Output the [X, Y] coordinate of the center of the cell containing the given text.  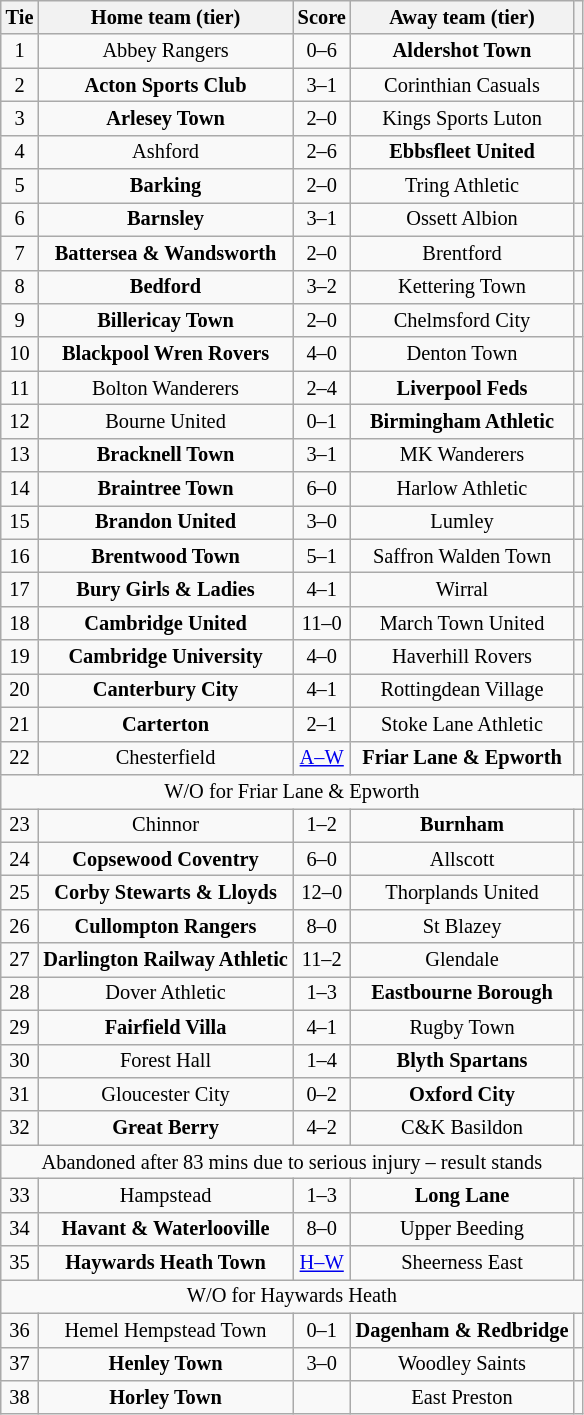
Haverhill Rovers [462, 657]
Horley Town [165, 1397]
0–6 [322, 51]
Kettering Town [462, 287]
Ebbsfleet United [462, 152]
14 [20, 489]
19 [20, 657]
Kings Sports Luton [462, 118]
11 [20, 388]
1–2 [322, 825]
8 [20, 287]
2–4 [322, 388]
12–0 [322, 892]
26 [20, 926]
Brentford [462, 253]
Sheerness East [462, 1263]
Aldershot Town [462, 51]
Canterbury City [165, 690]
12 [20, 421]
W/O for Haywards Heath [292, 1296]
2 [20, 85]
Denton Town [462, 354]
Dover Athletic [165, 993]
Bourne United [165, 421]
Bedford [165, 287]
3–2 [322, 287]
Barking [165, 186]
Dagenham & Redbridge [462, 1330]
Hemel Hempstead Town [165, 1330]
Brentwood Town [165, 556]
Ashford [165, 152]
0–2 [322, 1094]
5 [20, 186]
Burnham [462, 825]
Gloucester City [165, 1094]
Rugby Town [462, 1027]
6 [20, 219]
11–2 [322, 960]
Woodley Saints [462, 1364]
Cullompton Rangers [165, 926]
Brandon United [165, 522]
Darlington Railway Athletic [165, 960]
29 [20, 1027]
38 [20, 1397]
Billericay Town [165, 320]
W/O for Friar Lane & Epworth [292, 791]
Cambridge University [165, 657]
Chesterfield [165, 758]
24 [20, 859]
St Blazey [462, 926]
33 [20, 1195]
Harlow Athletic [462, 489]
Corby Stewarts & Lloyds [165, 892]
Copsewood Coventry [165, 859]
17 [20, 589]
21 [20, 724]
37 [20, 1364]
Birmingham Athletic [462, 421]
Abbey Rangers [165, 51]
18 [20, 623]
Tie [20, 17]
Wirral [462, 589]
13 [20, 455]
Haywards Heath Town [165, 1263]
Lumley [462, 522]
Blyth Spartans [462, 1061]
7 [20, 253]
Cambridge United [165, 623]
Abandoned after 83 mins due to serious injury – result stands [292, 1162]
Corinthian Casuals [462, 85]
2–6 [322, 152]
15 [20, 522]
4–2 [322, 1128]
Arlesey Town [165, 118]
Tring Athletic [462, 186]
30 [20, 1061]
Bracknell Town [165, 455]
34 [20, 1229]
Acton Sports Club [165, 85]
3 [20, 118]
Thorplands United [462, 892]
Great Berry [165, 1128]
Braintree Town [165, 489]
35 [20, 1263]
H–W [322, 1263]
Bury Girls & Ladies [165, 589]
C&K Basildon [462, 1128]
Away team (tier) [462, 17]
A–W [322, 758]
1–4 [322, 1061]
Eastbourne Borough [462, 993]
2–1 [322, 724]
Forest Hall [165, 1061]
Rottingdean Village [462, 690]
Fairfield Villa [165, 1027]
20 [20, 690]
36 [20, 1330]
1 [20, 51]
Havant & Waterlooville [165, 1229]
Chelmsford City [462, 320]
11–0 [322, 623]
25 [20, 892]
MK Wanderers [462, 455]
East Preston [462, 1397]
Carterton [165, 724]
28 [20, 993]
32 [20, 1128]
Blackpool Wren Rovers [165, 354]
Home team (tier) [165, 17]
Long Lane [462, 1195]
Battersea & Wandsworth [165, 253]
5–1 [322, 556]
Hampstead [165, 1195]
31 [20, 1094]
27 [20, 960]
Oxford City [462, 1094]
23 [20, 825]
Allscott [462, 859]
10 [20, 354]
Barnsley [165, 219]
Ossett Albion [462, 219]
March Town United [462, 623]
Score [322, 17]
Bolton Wanderers [165, 388]
22 [20, 758]
Friar Lane & Epworth [462, 758]
Glendale [462, 960]
4 [20, 152]
Stoke Lane Athletic [462, 724]
Saffron Walden Town [462, 556]
16 [20, 556]
9 [20, 320]
Chinnor [165, 825]
Henley Town [165, 1364]
Upper Beeding [462, 1229]
Liverpool Feds [462, 388]
